For the text-containing cell, return its midpoint in [X, Y] coordinate format. 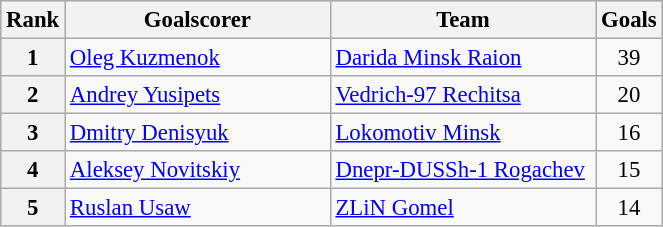
Lokomotiv Minsk [463, 133]
4 [33, 170]
Darida Minsk Raion [463, 58]
5 [33, 208]
1 [33, 58]
Oleg Kuzmenok [198, 58]
2 [33, 95]
39 [629, 58]
14 [629, 208]
Rank [33, 20]
Dmitry Denisyuk [198, 133]
Andrey Yusipets [198, 95]
Goalscorer [198, 20]
15 [629, 170]
Dnepr-DUSSh-1 Rogachev [463, 170]
20 [629, 95]
Team [463, 20]
16 [629, 133]
ZLiN Gomel [463, 208]
Aleksey Novitskiy [198, 170]
Ruslan Usaw [198, 208]
Goals [629, 20]
3 [33, 133]
Vedrich-97 Rechitsa [463, 95]
